Find where the given text appears and provide that cell's center as [x, y] coordinate. 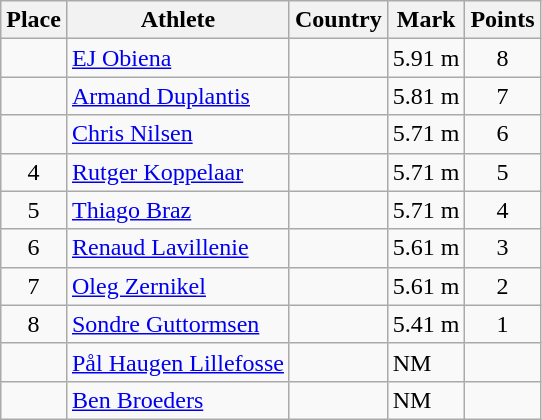
5.41 m [426, 324]
1 [502, 324]
2 [502, 286]
Points [502, 20]
5.91 m [426, 58]
3 [502, 248]
Sondre Guttormsen [178, 324]
Renaud Lavillenie [178, 248]
Thiago Braz [178, 210]
Athlete [178, 20]
Mark [426, 20]
Country [338, 20]
EJ Obiena [178, 58]
Armand Duplantis [178, 96]
Place [34, 20]
Rutger Koppelaar [178, 172]
Oleg Zernikel [178, 286]
Pål Haugen Lillefosse [178, 362]
Ben Broeders [178, 400]
5.81 m [426, 96]
Chris Nilsen [178, 134]
